Locate the cell with the specified text and output its (X, Y) center coordinate. 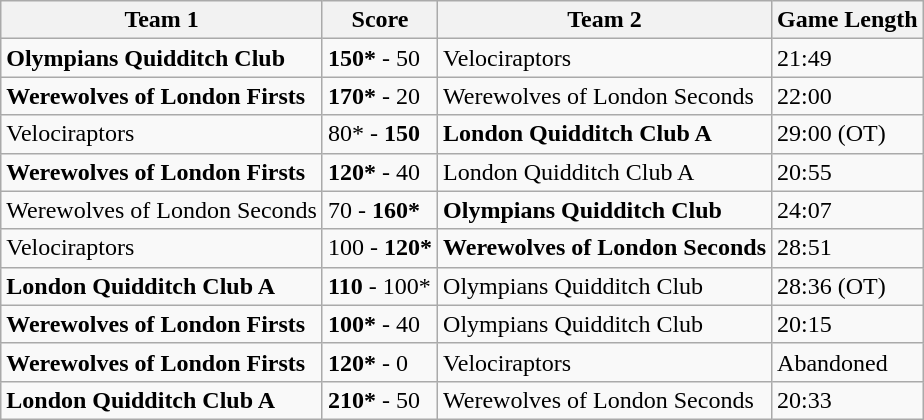
170* - 20 (380, 96)
28:36 (OT) (848, 286)
22:00 (848, 96)
21:49 (848, 58)
100 - 120* (380, 248)
20:15 (848, 324)
Abandoned (848, 362)
Team 1 (162, 20)
100* - 40 (380, 324)
20:55 (848, 172)
29:00 (OT) (848, 134)
20:33 (848, 400)
24:07 (848, 210)
120* - 0 (380, 362)
28:51 (848, 248)
210* - 50 (380, 400)
Game Length (848, 20)
110 - 100* (380, 286)
120* - 40 (380, 172)
80* - 150 (380, 134)
Team 2 (605, 20)
70 - 160* (380, 210)
Score (380, 20)
150* - 50 (380, 58)
